Detect which cell encompasses the target text, then output its [X, Y] center coordinate. 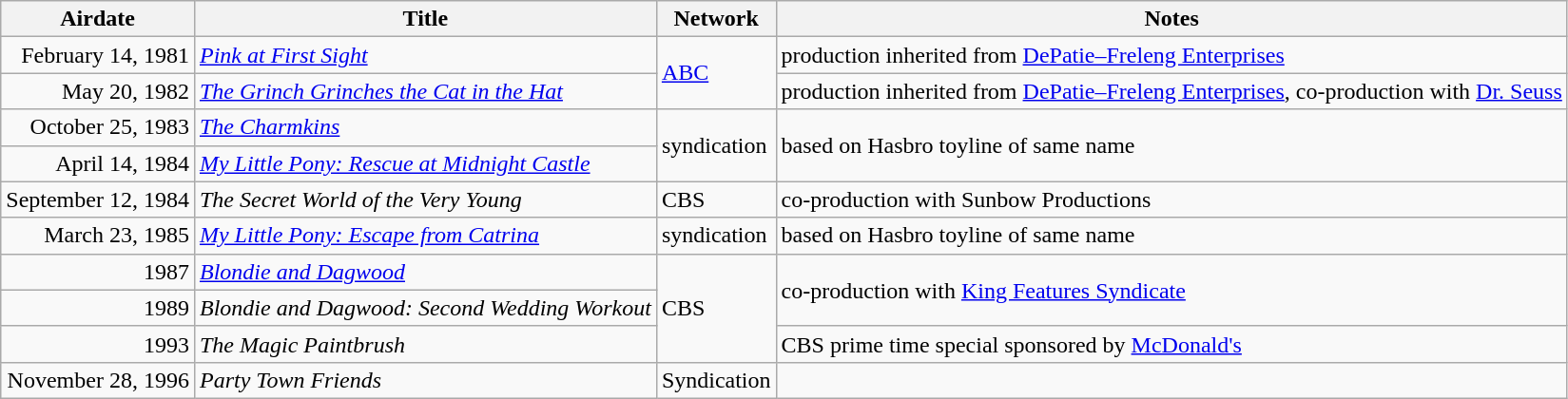
Blondie and Dagwood [425, 272]
The Charmkins [425, 127]
Pink at First Sight [425, 55]
production inherited from DePatie–Freleng Enterprises [1171, 55]
The Magic Paintbrush [425, 344]
co-production with Sunbow Productions [1171, 199]
Title [425, 19]
ABC [716, 73]
My Little Pony: Rescue at Midnight Castle [425, 163]
February 14, 1981 [98, 55]
My Little Pony: Escape from Catrina [425, 236]
production inherited from DePatie–Freleng Enterprises, co-production with Dr. Seuss [1171, 91]
co-production with King Features Syndicate [1171, 290]
Syndication [716, 380]
Airdate [98, 19]
CBS prime time special sponsored by McDonald's [1171, 344]
May 20, 1982 [98, 91]
Network [716, 19]
September 12, 1984 [98, 199]
Blondie and Dagwood: Second Wedding Workout [425, 308]
November 28, 1996 [98, 380]
March 23, 1985 [98, 236]
1987 [98, 272]
April 14, 1984 [98, 163]
1989 [98, 308]
Notes [1171, 19]
The Grinch Grinches the Cat in the Hat [425, 91]
October 25, 1983 [98, 127]
Party Town Friends [425, 380]
1993 [98, 344]
The Secret World of the Very Young [425, 199]
